From the cell containing the given text, extract its center point as [X, Y] coordinate. 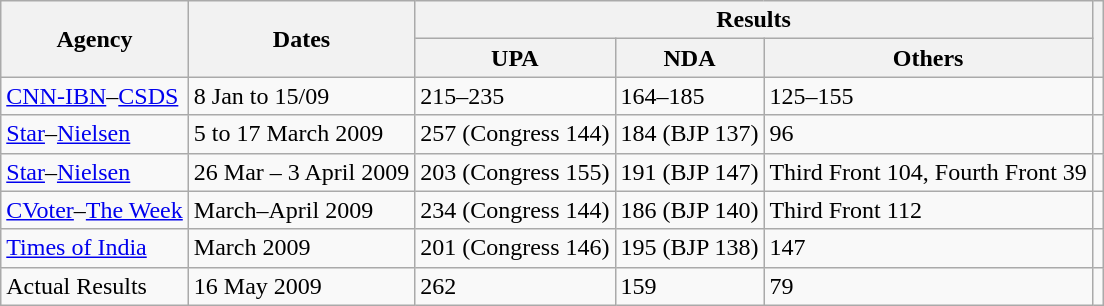
262 [515, 286]
March 2009 [301, 248]
257 (Congress 144) [515, 134]
79 [928, 286]
215–235 [515, 96]
164–185 [690, 96]
159 [690, 286]
195 (BJP 138) [690, 248]
Dates [301, 39]
Third Front 112 [928, 210]
Third Front 104, Fourth Front 39 [928, 172]
March–April 2009 [301, 210]
16 May 2009 [301, 286]
184 (BJP 137) [690, 134]
201 (Congress 146) [515, 248]
CNN-IBN–CSDS [95, 96]
CVoter–The Week [95, 210]
191 (BJP 147) [690, 172]
Others [928, 58]
5 to 17 March 2009 [301, 134]
Times of India [95, 248]
186 (BJP 140) [690, 210]
96 [928, 134]
234 (Congress 144) [515, 210]
Results [754, 20]
203 (Congress 155) [515, 172]
UPA [515, 58]
125–155 [928, 96]
147 [928, 248]
8 Jan to 15/09 [301, 96]
NDA [690, 58]
26 Mar – 3 April 2009 [301, 172]
Actual Results [95, 286]
Agency [95, 39]
